Capture the cell that displays the provided text and extract its (x, y) central coordinate. 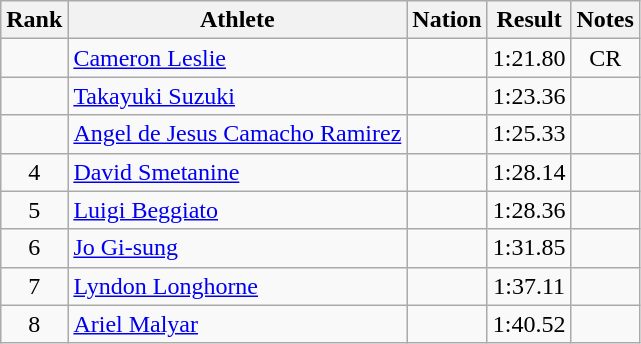
Rank (34, 20)
1:31.85 (529, 248)
8 (34, 324)
Lyndon Longhorne (238, 286)
1:28.14 (529, 172)
1:25.33 (529, 134)
Result (529, 20)
4 (34, 172)
Cameron Leslie (238, 58)
1:40.52 (529, 324)
Luigi Beggiato (238, 210)
Takayuki Suzuki (238, 96)
David Smetanine (238, 172)
Angel de Jesus Camacho Ramirez (238, 134)
1:23.36 (529, 96)
Nation (447, 20)
1:21.80 (529, 58)
1:28.36 (529, 210)
Athlete (238, 20)
6 (34, 248)
1:37.11 (529, 286)
5 (34, 210)
7 (34, 286)
Notes (605, 20)
CR (605, 58)
Ariel Malyar (238, 324)
Jo Gi-sung (238, 248)
